Detect which cell encompasses the target text, then output its (x, y) center coordinate. 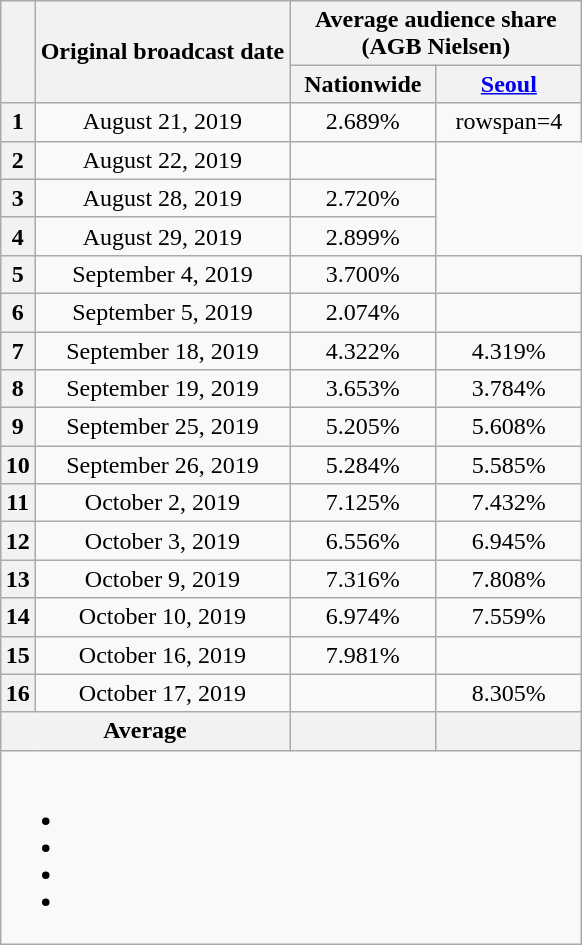
5 (18, 274)
September 25, 2019 (162, 427)
4 (18, 236)
September 26, 2019 (162, 465)
7.981% (363, 655)
7.808% (509, 579)
September 5, 2019 (162, 312)
August 21, 2019 (162, 122)
Average (145, 731)
2.074% (363, 312)
11 (18, 503)
Nationwide (363, 84)
13 (18, 579)
4.319% (509, 351)
3.653% (363, 389)
5.585% (509, 465)
September 18, 2019 (162, 351)
1 (18, 122)
2.689% (363, 122)
6.974% (363, 617)
6.945% (509, 541)
9 (18, 427)
October 10, 2019 (162, 617)
September 19, 2019 (162, 389)
October 9, 2019 (162, 579)
10 (18, 465)
October 16, 2019 (162, 655)
14 (18, 617)
August 29, 2019 (162, 236)
7.125% (363, 503)
7.316% (363, 579)
5.284% (363, 465)
3 (18, 198)
5.205% (363, 427)
4.322% (363, 351)
August 22, 2019 (162, 160)
6 (18, 312)
September 4, 2019 (162, 274)
7.432% (509, 503)
2.899% (363, 236)
October 2, 2019 (162, 503)
Seoul (509, 84)
6.556% (363, 541)
2.720% (363, 198)
3.700% (363, 274)
12 (18, 541)
Original broadcast date (162, 52)
3.784% (509, 389)
16 (18, 693)
5.608% (509, 427)
8 (18, 389)
8.305% (509, 693)
Average audience share(AGB Nielsen) (436, 32)
August 28, 2019 (162, 198)
October 3, 2019 (162, 541)
15 (18, 655)
rowspan=4 (509, 122)
7.559% (509, 617)
2 (18, 160)
October 17, 2019 (162, 693)
7 (18, 351)
